Search for the cell housing the specified text and yield its (X, Y) center coordinate. 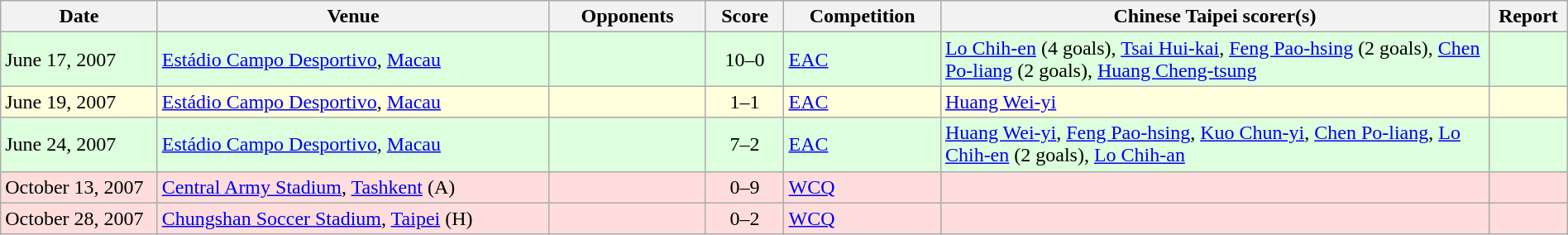
June 24, 2007 (79, 144)
Competition (862, 17)
0–2 (744, 218)
10–0 (744, 60)
June 19, 2007 (79, 102)
June 17, 2007 (79, 60)
Lo Chih-en (4 goals), Tsai Hui-kai, Feng Pao-hsing (2 goals), Chen Po-liang (2 goals), Huang Cheng-tsung (1214, 60)
October 13, 2007 (79, 187)
Score (744, 17)
Venue (353, 17)
7–2 (744, 144)
Huang Wei-yi (1214, 102)
Central Army Stadium, Tashkent (A) (353, 187)
1–1 (744, 102)
Huang Wei-yi, Feng Pao-hsing, Kuo Chun-yi, Chen Po-liang, Lo Chih-en (2 goals), Lo Chih-an (1214, 144)
October 28, 2007 (79, 218)
0–9 (744, 187)
Report (1528, 17)
Opponents (627, 17)
Chungshan Soccer Stadium, Taipei (H) (353, 218)
Chinese Taipei scorer(s) (1214, 17)
Date (79, 17)
